Pinpoint the cell where the given text exists, returning its [x, y] midpoint coordinate. 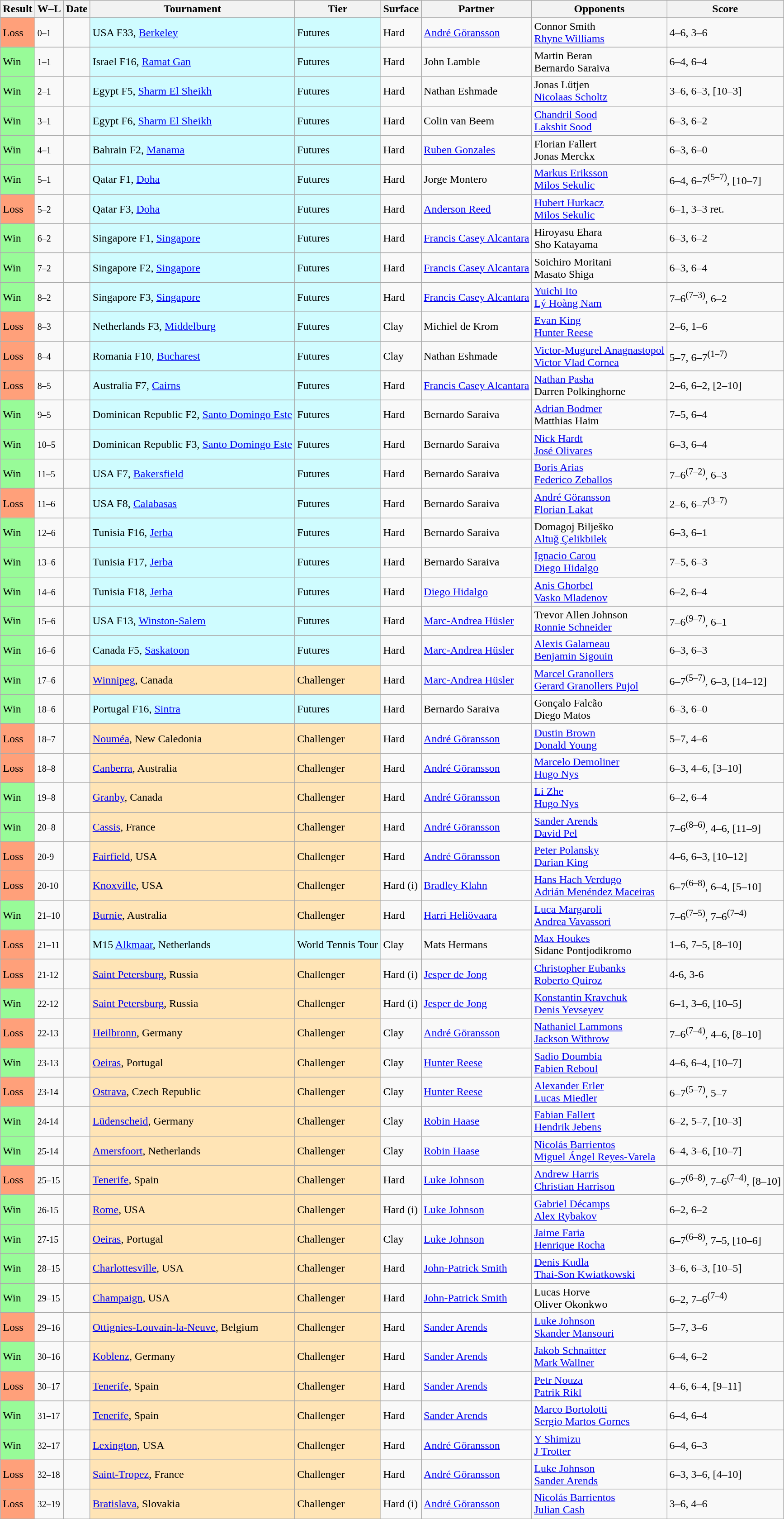
6–4, 6–2 [725, 1357]
9–5 [49, 415]
18–8 [49, 768]
2–1 [49, 91]
Trevor Allen Johnson Ronnie Schneider [600, 621]
11–6 [49, 503]
5–7, 6–7(1–7) [725, 356]
2–6, 6–7(3–7) [725, 503]
Y Shimizu J Trotter [600, 1445]
21–11 [49, 945]
Lexington, USA [192, 1445]
Gonçalo Falcão Diego Matos [600, 709]
Hans Hach Verdugo Adrián Menéndez Maceiras [600, 886]
Heilbronn, Germany [192, 1033]
Anderson Reed [477, 209]
6–7(5–7), 6–3, [14–12] [725, 679]
5–7, 3–6 [725, 1327]
Ruben Gonzales [477, 150]
W–L [49, 9]
5–1 [49, 179]
Saint-Tropez, France [192, 1475]
Florian Fallert Jonas Merckx [600, 150]
Soichiro Moritani Masato Shiga [600, 268]
Chandril Sood Lakshit Sood [600, 120]
Li Zhe Hugo Nys [600, 797]
6–2, 7–6(7–4) [725, 1297]
25–15 [49, 1180]
1–1 [49, 62]
4–6, 3–6 [725, 33]
Lüdenscheid, Germany [192, 1121]
USA F33, Berkeley [192, 33]
7–6(7–4), 4–6, [8–10] [725, 1033]
30–17 [49, 1386]
Koblenz, Germany [192, 1357]
2–6, 6–2, [2–10] [725, 385]
6–3, 3–6, [4–10] [725, 1475]
32–19 [49, 1504]
Sadio Doumbia Fabien Reboul [600, 1062]
Andrew Harris Christian Harrison [600, 1180]
Netherlands F3, Middelburg [192, 327]
10–5 [49, 444]
Bratislava, Slovakia [192, 1504]
24-14 [49, 1121]
Tier [338, 9]
29–15 [49, 1297]
Max Houkes Sidane Pontjodikromo [600, 945]
7–6(7–3), 6–2 [725, 297]
22-13 [49, 1033]
Granby, Canada [192, 797]
28–15 [49, 1268]
Portugal F16, Sintra [192, 709]
4-6, 3-6 [725, 974]
Amersfoort, Netherlands [192, 1151]
0–1 [49, 33]
Anis Ghorbel Vasko Mladenov [600, 592]
6–2, 5–7, [10–3] [725, 1121]
15–6 [49, 621]
7–6(7–2), 6–3 [725, 474]
Martin Beran Bernardo Saraiva [600, 62]
26-15 [49, 1210]
4–6, 6–3, [10–12] [725, 857]
Alexander Erler Lucas Miedler [600, 1092]
6–7(6–8), 7–6(7–4), [8–10] [725, 1180]
Jonas Lütjen Nicolaas Scholtz [600, 91]
6–1, 3–6, [10–5] [725, 1003]
7–6(8–6), 4–6, [11–9] [725, 827]
30–16 [49, 1357]
3–1 [49, 120]
Evan King Hunter Reese [600, 327]
Singapore F3, Singapore [192, 297]
Tunisia F18, Jerba [192, 592]
Fairfield, USA [192, 857]
17–6 [49, 679]
Dominican Republic F2, Santo Domingo Este [192, 415]
Singapore F1, Singapore [192, 238]
Qatar F3, Doha [192, 209]
Petr Nouza Patrik Rikl [600, 1386]
1–6, 7–5, [8–10] [725, 945]
4–6, 6–4, [9–11] [725, 1386]
Luke Johnson Skander Mansouri [600, 1327]
Peter Polansky Darian King [600, 857]
Israel F16, Ramat Gan [192, 62]
Partner [477, 9]
Canberra, Australia [192, 768]
Victor-Mugurel Anagnastopol Victor Vlad Cornea [600, 356]
21-12 [49, 974]
Marcel Granollers Gerard Granollers Pujol [600, 679]
Nick Hardt José Olivares [600, 444]
Ostrava, Czech Republic [192, 1092]
World Tennis Tour [338, 945]
Yuichi Ito Lý Hoàng Nam [600, 297]
Mats Hermans [477, 945]
31–17 [49, 1416]
Michiel de Krom [477, 327]
12–6 [49, 533]
USA F8, Calabasas [192, 503]
Rome, USA [192, 1210]
Connor Smith Rhyne Williams [600, 33]
11–5 [49, 474]
6–4, 6–3 [725, 1445]
Colin van Beem [477, 120]
7–6(7–5), 7–6(7–4) [725, 916]
Tournament [192, 9]
16–6 [49, 650]
Harri Heliövaara [477, 916]
14–6 [49, 592]
5–7, 4–6 [725, 738]
4–1 [49, 150]
6–7(6–8), 7–5, [10–6] [725, 1239]
32–17 [49, 1445]
8–5 [49, 385]
21–10 [49, 916]
20–8 [49, 827]
25-14 [49, 1151]
6–7(5–7), 5–7 [725, 1092]
Singapore F2, Singapore [192, 268]
Qatar F1, Doha [192, 179]
32–18 [49, 1475]
Charlottesville, USA [192, 1268]
USA F13, Winston-Salem [192, 621]
Markus Eriksson Milos Sekulic [600, 179]
Jakob Schnaitter Mark Wallner [600, 1357]
Boris Arias Federico Zeballos [600, 474]
8–4 [49, 356]
Surface [401, 9]
7–2 [49, 268]
Ottignies-Louvain-la-Neuve, Belgium [192, 1327]
6–1, 3–3 ret. [725, 209]
2–6, 1–6 [725, 327]
3–6, 6–3, [10–5] [725, 1268]
Sander Arends David Pel [600, 827]
6–7(6–8), 6–4, [5–10] [725, 886]
7–5, 6–3 [725, 562]
Egypt F6, Sharm El Sheikh [192, 120]
Opponents [600, 9]
Jaime Faria Henrique Rocha [600, 1239]
Cassis, France [192, 827]
Ignacio Carou Diego Hidalgo [600, 562]
19–8 [49, 797]
Romania F10, Bucharest [192, 356]
6–4, 6–7(5–7), [10–7] [725, 179]
Denis Kudla Thai-Son Kwiatkowski [600, 1268]
6–3, 4–6, [3–10] [725, 768]
6–2 [49, 238]
Result [18, 9]
Date [77, 9]
Marcelo Demoliner Hugo Nys [600, 768]
Luke Johnson Sander Arends [600, 1475]
Champaign, USA [192, 1297]
Dustin Brown Donald Young [600, 738]
6–3, 6–1 [725, 533]
Canada F5, Saskatoon [192, 650]
Egypt F5, Sharm El Sheikh [192, 91]
Nicolás Barrientos Miguel Ángel Reyes-Varela [600, 1151]
Domagoj Bilješko Altuğ Çelikbilek [600, 533]
6–2, 6–2 [725, 1210]
8–3 [49, 327]
18–7 [49, 738]
3–6, 4–6 [725, 1504]
22-12 [49, 1003]
7–6(9–7), 6–1 [725, 621]
André Göransson Florian Lakat [600, 503]
20-10 [49, 886]
29–16 [49, 1327]
Nathaniel Lammons Jackson Withrow [600, 1033]
Christopher Eubanks Roberto Quiroz [600, 974]
Marco Bortolotti Sergio Martos Gornes [600, 1416]
20-9 [49, 857]
Australia F7, Cairns [192, 385]
Fabian Fallert Hendrik Jebens [600, 1121]
Hiroyasu Ehara Sho Katayama [600, 238]
Luca Margaroli Andrea Vavassori [600, 916]
Dominican Republic F3, Santo Domingo Este [192, 444]
Konstantin Kravchuk Denis Yevseyev [600, 1003]
Tunisia F16, Jerba [192, 533]
6–3, 6–3 [725, 650]
Diego Hidalgo [477, 592]
Hubert Hurkacz Milos Sekulic [600, 209]
3–6, 6–3, [10–3] [725, 91]
Winnipeg, Canada [192, 679]
Lucas Horve Oliver Okonkwo [600, 1297]
Tunisia F17, Jerba [192, 562]
18–6 [49, 709]
USA F7, Bakersfield [192, 474]
6–4, 3–6, [10–7] [725, 1151]
27-15 [49, 1239]
Nathan Pasha Darren Polkinghorne [600, 385]
Gabriel Décamps Alex Rybakov [600, 1210]
Bradley Klahn [477, 886]
Burnie, Australia [192, 916]
Jorge Montero [477, 179]
M15 Alkmaar, Netherlands [192, 945]
Adrian Bodmer Matthias Haim [600, 415]
Alexis Galarneau Benjamin Sigouin [600, 650]
Bahrain F2, Manama [192, 150]
5–2 [49, 209]
13–6 [49, 562]
8–2 [49, 297]
Score [725, 9]
Nicolás Barrientos Julian Cash [600, 1504]
Knoxville, USA [192, 886]
4–6, 6–4, [10–7] [725, 1062]
7–5, 6–4 [725, 415]
23-14 [49, 1092]
John Lamble [477, 62]
Nouméa, New Caledonia [192, 738]
23-13 [49, 1062]
